Scan for the cell matching the given text and deliver its (x, y) coordinate at center. 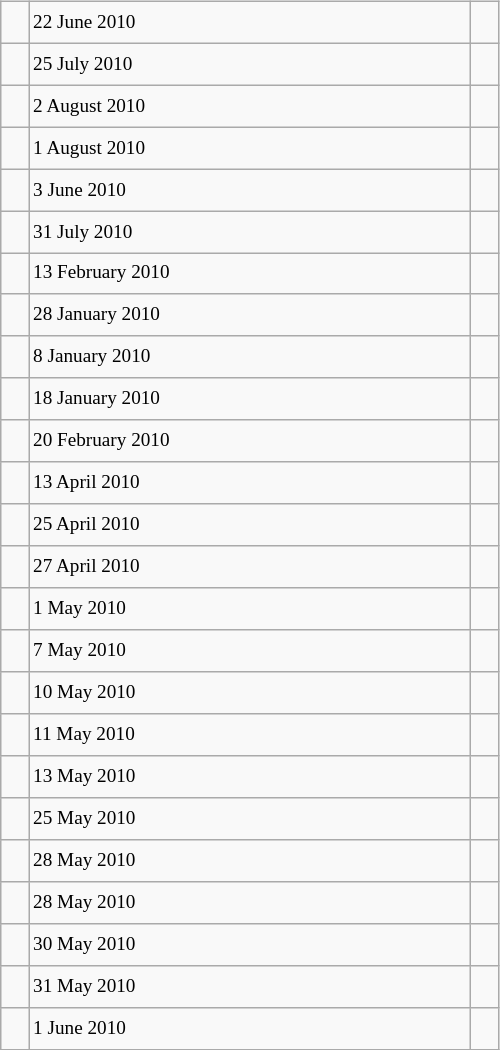
20 February 2010 (249, 441)
25 April 2010 (249, 525)
25 July 2010 (249, 64)
13 May 2010 (249, 777)
8 January 2010 (249, 357)
11 May 2010 (249, 735)
10 May 2010 (249, 693)
13 February 2010 (249, 274)
7 May 2010 (249, 651)
3 June 2010 (249, 190)
1 May 2010 (249, 609)
13 April 2010 (249, 483)
18 January 2010 (249, 399)
1 June 2010 (249, 1028)
28 January 2010 (249, 315)
31 July 2010 (249, 232)
25 May 2010 (249, 819)
2 August 2010 (249, 106)
31 May 2010 (249, 986)
30 May 2010 (249, 944)
22 June 2010 (249, 22)
27 April 2010 (249, 567)
1 August 2010 (249, 148)
